Find where the given text appears and provide that cell's center as (X, Y) coordinate. 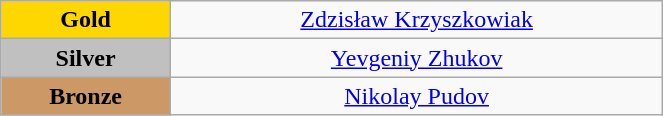
Zdzisław Krzyszkowiak (416, 20)
Nikolay Pudov (416, 96)
Silver (86, 58)
Bronze (86, 96)
Yevgeniy Zhukov (416, 58)
Gold (86, 20)
